Detect which cell encompasses the target text, then output its (X, Y) center coordinate. 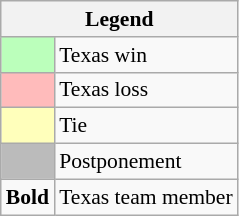
Legend (120, 19)
Tie (146, 126)
Texas loss (146, 90)
Postponement (146, 162)
Bold (28, 197)
Texas win (146, 55)
Texas team member (146, 197)
